For the text-containing cell, return its midpoint in (x, y) coordinate format. 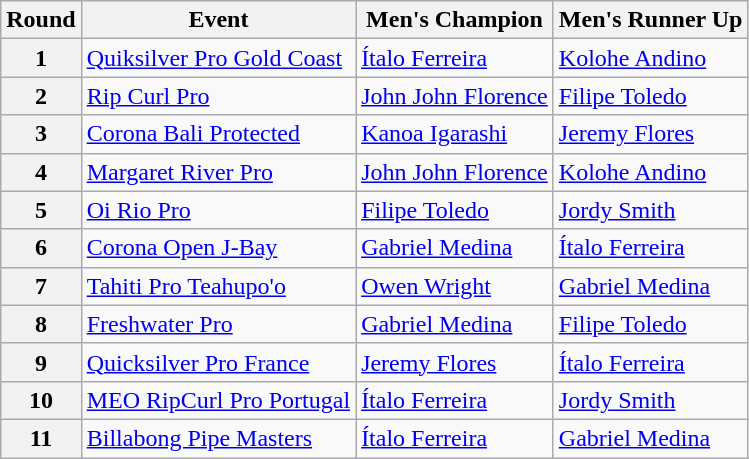
Freshwater Pro (218, 324)
11 (41, 438)
Margaret River Pro (218, 172)
Event (218, 20)
Rip Curl Pro (218, 96)
Quiksilver Pro Gold Coast (218, 58)
Men's Runner Up (650, 20)
Round (41, 20)
10 (41, 400)
5 (41, 210)
Owen Wright (455, 286)
Tahiti Pro Teahupo'o (218, 286)
7 (41, 286)
Corona Open J-Bay (218, 248)
2 (41, 96)
MEO RipCurl Pro Portugal (218, 400)
9 (41, 362)
Men's Champion (455, 20)
Billabong Pipe Masters (218, 438)
Corona Bali Protected (218, 134)
6 (41, 248)
3 (41, 134)
4 (41, 172)
Kanoa Igarashi (455, 134)
8 (41, 324)
1 (41, 58)
Quicksilver Pro France (218, 362)
Oi Rio Pro (218, 210)
